Provide the (X, Y) coordinate of the cell's center where the given text is located.  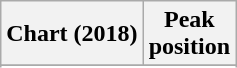
Peak position (189, 34)
Chart (2018) (72, 34)
